Return (x, y) of the center of cell containing provided text 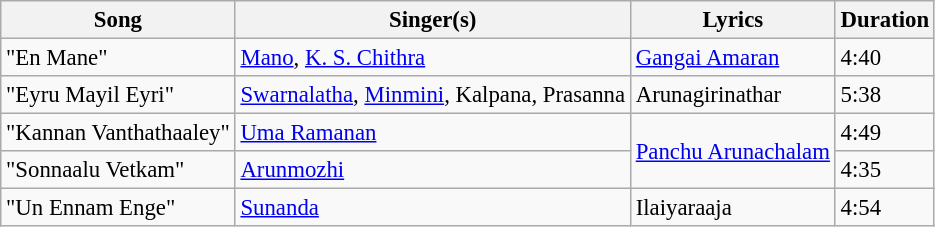
Mano, K. S. Chithra (432, 58)
Singer(s) (432, 20)
Arunagirinathar (732, 95)
Song (118, 20)
"Un Ennam Enge" (118, 208)
Gangai Amaran (732, 58)
Duration (884, 20)
4:35 (884, 170)
4:40 (884, 58)
"Sonnaalu Vetkam" (118, 170)
Panchu Arunachalam (732, 152)
4:54 (884, 208)
"En Mane" (118, 58)
"Eyru Mayil Eyri" (118, 95)
"Kannan Vanthathaaley" (118, 133)
Lyrics (732, 20)
Arunmozhi (432, 170)
4:49 (884, 133)
Sunanda (432, 208)
5:38 (884, 95)
Uma Ramanan (432, 133)
Ilaiyaraaja (732, 208)
Swarnalatha, Minmini, Kalpana, Prasanna (432, 95)
